Find where the given text appears and provide that cell's center as [X, Y] coordinate. 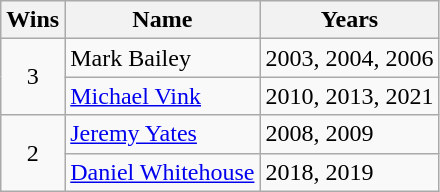
2003, 2004, 2006 [350, 58]
Mark Bailey [162, 58]
Jeremy Yates [162, 134]
2008, 2009 [350, 134]
Wins [33, 20]
2018, 2019 [350, 172]
Michael Vink [162, 96]
Years [350, 20]
2 [33, 153]
Name [162, 20]
3 [33, 77]
Daniel Whitehouse [162, 172]
2010, 2013, 2021 [350, 96]
